Determine the [x, y] coordinate at the center of the cell enclosing the given text.  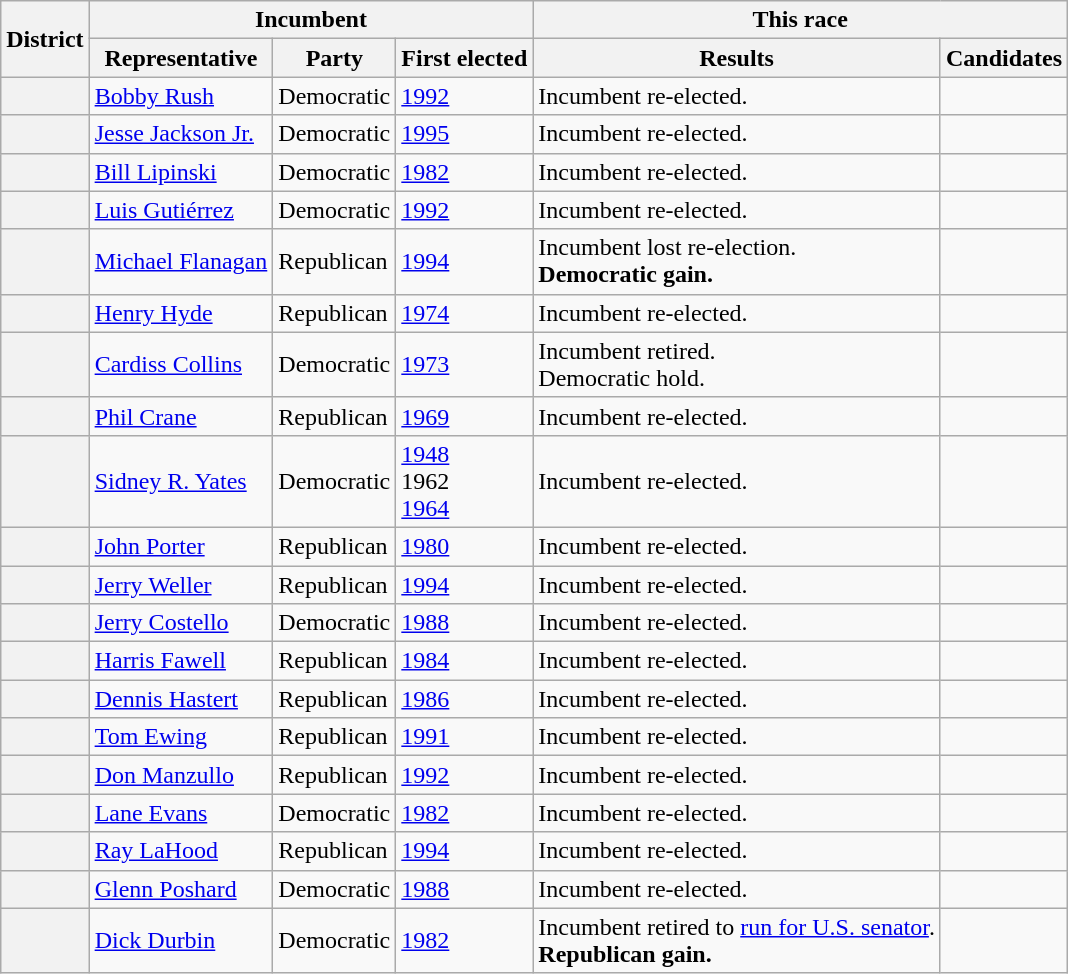
Incumbent [311, 20]
1986 [464, 699]
Jerry Costello [181, 623]
1974 [464, 313]
First elected [464, 58]
1995 [464, 134]
Bill Lipinski [181, 172]
Michael Flanagan [181, 262]
Jesse Jackson Jr. [181, 134]
Henry Hyde [181, 313]
Ray LaHood [181, 851]
Candidates [1004, 58]
1969 [464, 416]
Dennis Hastert [181, 699]
Tom Ewing [181, 737]
1973 [464, 364]
Luis Gutiérrez [181, 210]
Sidney R. Yates [181, 481]
Representative [181, 58]
Glenn Poshard [181, 889]
Dick Durbin [181, 940]
1984 [464, 661]
Lane Evans [181, 813]
1980 [464, 546]
1991 [464, 737]
Phil Crane [181, 416]
Incumbent retired.Democratic hold. [737, 364]
John Porter [181, 546]
Incumbent lost re-election.Democratic gain. [737, 262]
Harris Fawell [181, 661]
Don Manzullo [181, 775]
Results [737, 58]
This race [800, 20]
19481962 1964 [464, 481]
Incumbent retired to run for U.S. senator.Republican gain. [737, 940]
District [45, 39]
Bobby Rush [181, 96]
Jerry Weller [181, 585]
Party [334, 58]
Cardiss Collins [181, 364]
